Output the [x, y] coordinate of the center of the cell containing the given text.  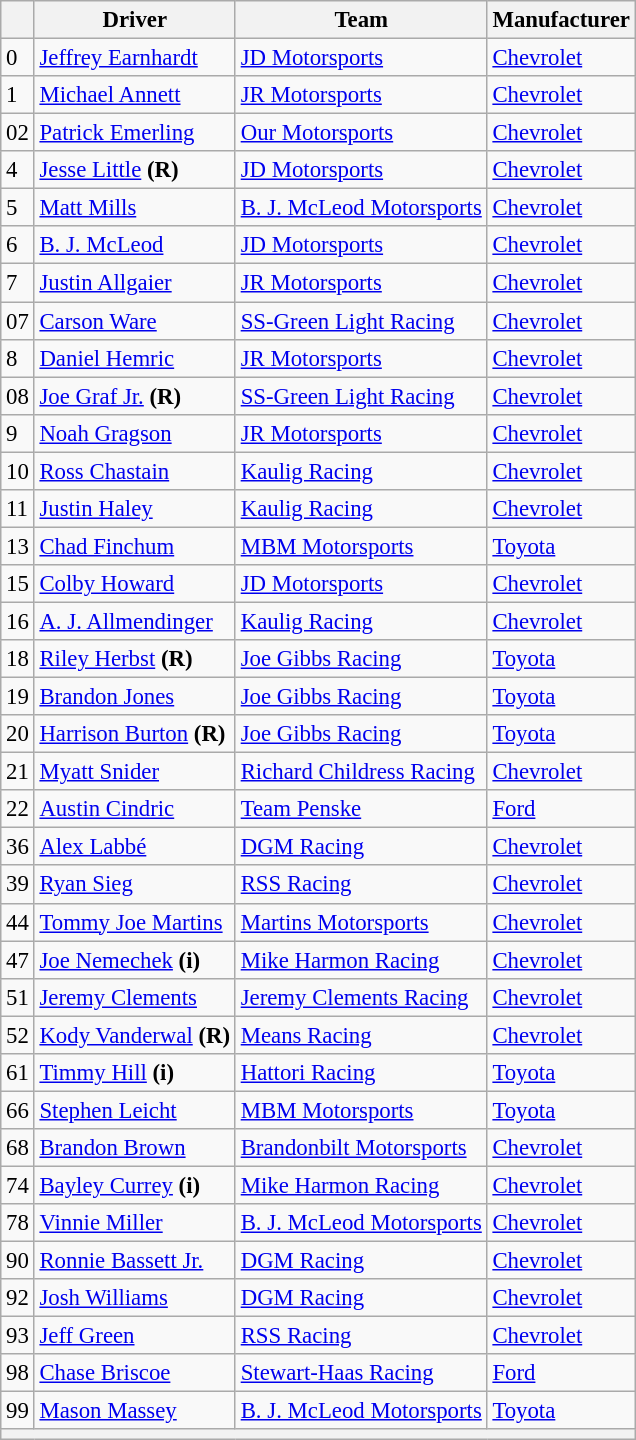
02 [18, 133]
Riley Herbst (R) [134, 659]
Timmy Hill (i) [134, 1073]
5 [18, 208]
Daniel Hemric [134, 358]
Jesse Little (R) [134, 170]
44 [18, 922]
Brandon Jones [134, 697]
61 [18, 1073]
Vinnie Miller [134, 1223]
13 [18, 546]
1 [18, 95]
Matt Mills [134, 208]
Jeremy Clements Racing [361, 997]
Richard Childress Racing [361, 772]
Michael Annett [134, 95]
36 [18, 847]
Team [361, 20]
92 [18, 1298]
93 [18, 1336]
B. J. McLeod [134, 245]
Carson Ware [134, 321]
7 [18, 283]
74 [18, 1185]
Jeffrey Earnhardt [134, 58]
16 [18, 621]
Means Racing [361, 1035]
Jeremy Clements [134, 997]
Jeff Green [134, 1336]
Team Penske [361, 809]
Hattori Racing [361, 1073]
Justin Allgaier [134, 283]
Ryan Sieg [134, 885]
Ronnie Bassett Jr. [134, 1261]
Joe Graf Jr. (R) [134, 396]
47 [18, 960]
Martins Motorsports [361, 922]
6 [18, 245]
Noah Gragson [134, 433]
52 [18, 1035]
90 [18, 1261]
Justin Haley [134, 509]
11 [18, 509]
Myatt Snider [134, 772]
Chad Finchum [134, 546]
Joe Nemechek (i) [134, 960]
66 [18, 1110]
4 [18, 170]
78 [18, 1223]
18 [18, 659]
Manufacturer [561, 20]
21 [18, 772]
98 [18, 1373]
39 [18, 885]
08 [18, 396]
Our Motorsports [361, 133]
51 [18, 997]
Ross Chastain [134, 471]
Chase Briscoe [134, 1373]
0 [18, 58]
68 [18, 1148]
Harrison Burton (R) [134, 734]
07 [18, 321]
Kody Vanderwal (R) [134, 1035]
15 [18, 584]
99 [18, 1411]
20 [18, 734]
Brandonbilt Motorsports [361, 1148]
Stephen Leicht [134, 1110]
8 [18, 358]
22 [18, 809]
Tommy Joe Martins [134, 922]
Mason Massey [134, 1411]
19 [18, 697]
Stewart-Haas Racing [361, 1373]
Patrick Emerling [134, 133]
Austin Cindric [134, 809]
Driver [134, 20]
Colby Howard [134, 584]
Josh Williams [134, 1298]
Alex Labbé [134, 847]
10 [18, 471]
Bayley Currey (i) [134, 1185]
9 [18, 433]
Brandon Brown [134, 1148]
A. J. Allmendinger [134, 621]
